Scan for the cell matching the given text and deliver its [x, y] coordinate at center. 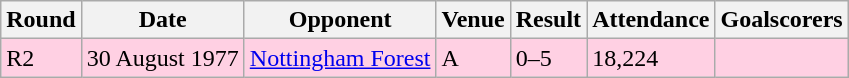
Result [548, 20]
Venue [473, 20]
Nottingham Forest [340, 58]
Attendance [651, 20]
R2 [41, 58]
18,224 [651, 58]
30 August 1977 [162, 58]
A [473, 58]
Goalscorers [782, 20]
Date [162, 20]
Round [41, 20]
0–5 [548, 58]
Opponent [340, 20]
